Capture the cell that displays the provided text and extract its (X, Y) central coordinate. 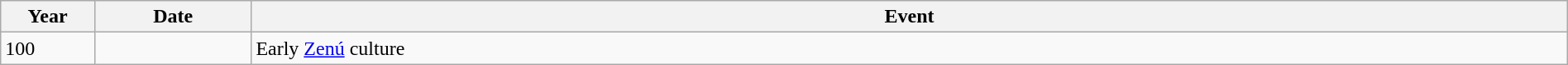
Event (910, 17)
100 (48, 48)
Early Zenú culture (910, 48)
Date (172, 17)
Year (48, 17)
